Scan for the cell matching the given text and deliver its [X, Y] coordinate at center. 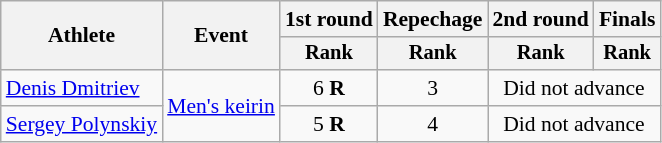
3 [433, 88]
4 [433, 124]
Sergey Polynskiy [82, 124]
Athlete [82, 36]
Finals [628, 19]
Denis Dmitriev [82, 88]
2nd round [541, 19]
6 R [329, 88]
5 R [329, 124]
Men's keirin [221, 106]
1st round [329, 19]
Event [221, 36]
Repechage [433, 19]
